Output the [x, y] coordinate of the center of the cell containing the given text.  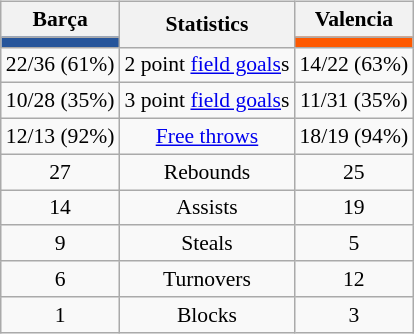
Steals [206, 243]
5 [354, 243]
25 [354, 172]
11/31 (35%) [354, 101]
1 [60, 314]
Assists [206, 208]
6 [60, 279]
3 [354, 314]
14/22 (63%) [354, 65]
19 [354, 208]
Rebounds [206, 172]
27 [60, 172]
Free throws [206, 136]
2 point field goalss [206, 65]
14 [60, 208]
Statistics [206, 24]
Barça [60, 19]
22/36 (61%) [60, 65]
12/13 (92%) [60, 136]
3 point field goalss [206, 101]
18/19 (94%) [354, 136]
Turnovers [206, 279]
12 [354, 279]
Valencia [354, 19]
9 [60, 243]
10/28 (35%) [60, 101]
Blocks [206, 314]
